Return the (x, y) coordinate for the center point of the cell that contains the specified text.  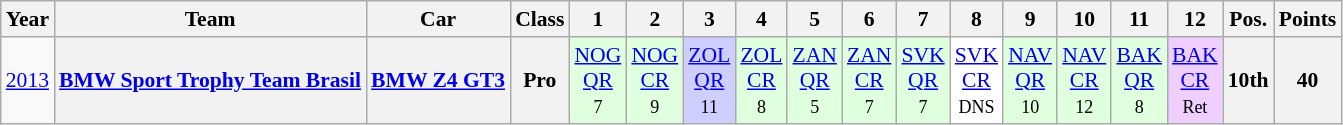
40 (1308, 80)
10th (1248, 80)
12 (1195, 19)
2013 (28, 80)
ZOLCR8 (761, 80)
BMW Z4 GT3 (438, 80)
7 (922, 19)
NAVCR12 (1084, 80)
5 (814, 19)
Class (540, 19)
NOGCR9 (654, 80)
SVKQR7 (922, 80)
SVKCRDNS (976, 80)
11 (1139, 19)
ZOLQR11 (709, 80)
3 (709, 19)
Car (438, 19)
NAVQR10 (1030, 80)
Team (210, 19)
BAKQR8 (1139, 80)
Year (28, 19)
8 (976, 19)
BAKCRRet (1195, 80)
Pos. (1248, 19)
Points (1308, 19)
Pro (540, 80)
2 (654, 19)
ZANCR7 (869, 80)
BMW Sport Trophy Team Brasil (210, 80)
9 (1030, 19)
6 (869, 19)
NOGQR7 (598, 80)
4 (761, 19)
ZANQR5 (814, 80)
10 (1084, 19)
1 (598, 19)
